Pinpoint the cell where the given text exists, returning its [x, y] midpoint coordinate. 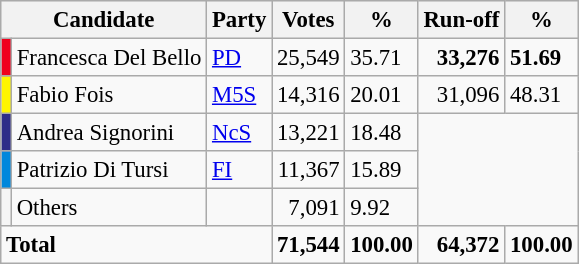
9.92 [382, 208]
Francesca Del Bello [108, 58]
11,367 [308, 170]
20.01 [382, 95]
Total [136, 245]
Fabio Fois [108, 95]
PD [240, 58]
33,276 [462, 58]
18.48 [382, 133]
64,372 [462, 245]
15.89 [382, 170]
Candidate [104, 20]
FI [240, 170]
Party [240, 20]
51.69 [542, 58]
35.71 [382, 58]
71,544 [308, 245]
13,221 [308, 133]
NcS [240, 133]
Others [108, 208]
7,091 [308, 208]
14,316 [308, 95]
Run-off [462, 20]
48.31 [542, 95]
25,549 [308, 58]
Andrea Signorini [108, 133]
31,096 [462, 95]
Patrizio Di Tursi [108, 170]
Votes [308, 20]
M5S [240, 95]
